Return [X, Y] of the center of cell containing provided text 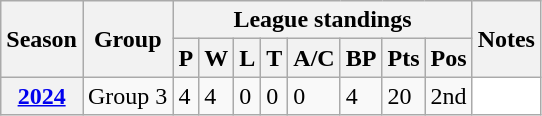
Pts [404, 58]
A/C [314, 58]
P [186, 58]
Group 3 [127, 96]
Group [127, 39]
2024 [42, 96]
L [248, 58]
Notes [506, 39]
BP [361, 58]
20 [404, 96]
Pos [448, 58]
Season [42, 39]
League standings [322, 20]
T [274, 58]
2nd [448, 96]
W [216, 58]
